Detect which cell encompasses the target text, then output its [X, Y] center coordinate. 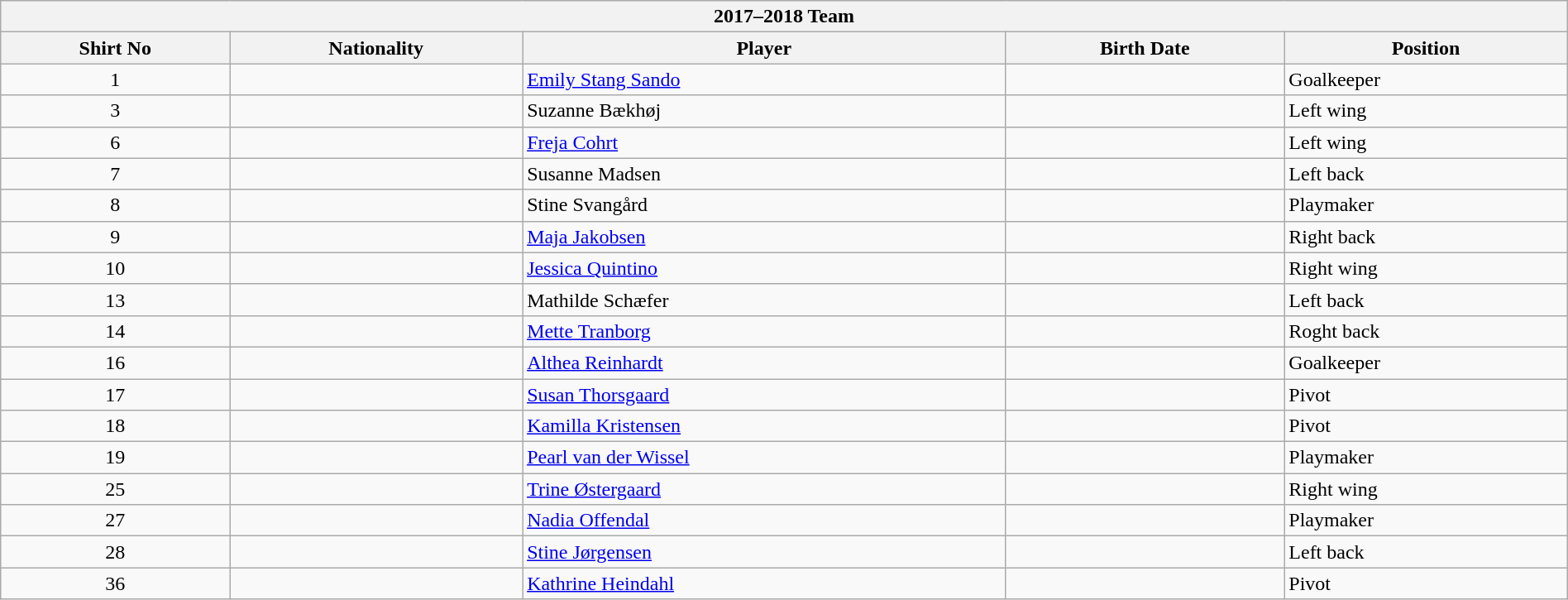
Nadia Offendal [764, 521]
6 [116, 142]
19 [116, 458]
36 [116, 583]
Emily Stang Sando [764, 79]
Right back [1426, 237]
Althea Reinhardt [764, 362]
3 [116, 111]
13 [116, 300]
2017–2018 Team [784, 17]
Mathilde Schæfer [764, 300]
8 [116, 205]
14 [116, 331]
Kamilla Kristensen [764, 426]
25 [116, 489]
Stine Jørgensen [764, 552]
10 [116, 268]
Trine Østergaard [764, 489]
18 [116, 426]
16 [116, 362]
Shirt No [116, 48]
9 [116, 237]
28 [116, 552]
Mette Tranborg [764, 331]
Kathrine Heindahl [764, 583]
Pearl van der Wissel [764, 458]
Maja Jakobsen [764, 237]
Birth Date [1145, 48]
Suzanne Bækhøj [764, 111]
Stine Svangård [764, 205]
17 [116, 395]
Position [1426, 48]
27 [116, 521]
Freja Cohrt [764, 142]
Nationality [376, 48]
Player [764, 48]
7 [116, 174]
Susanne Madsen [764, 174]
Jessica Quintino [764, 268]
Roght back [1426, 331]
Susan Thorsgaard [764, 395]
1 [116, 79]
